Extract the [x, y] coordinate from the center of the cell holding the provided text.  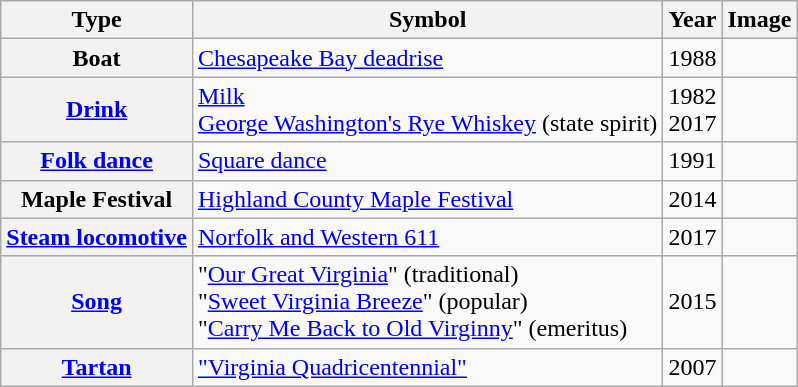
Song [97, 302]
Steam locomotive [97, 237]
2007 [692, 367]
"Our Great Virginia" (traditional)"Sweet Virginia Breeze" (popular)"Carry Me Back to Old Virginny" (emeritus) [427, 302]
2017 [692, 237]
"Virginia Quadricentennial" [427, 367]
Maple Festival [97, 199]
Image [760, 20]
1988 [692, 58]
Folk dance [97, 161]
MilkGeorge Washington's Rye Whiskey (state spirit) [427, 110]
Boat [97, 58]
Chesapeake Bay deadrise [427, 58]
Highland County Maple Festival [427, 199]
Symbol [427, 20]
19822017 [692, 110]
Drink [97, 110]
Square dance [427, 161]
Type [97, 20]
Year [692, 20]
Norfolk and Western 611 [427, 237]
1991 [692, 161]
2015 [692, 302]
2014 [692, 199]
Tartan [97, 367]
